From the cell containing the given text, extract its center point as (x, y) coordinate. 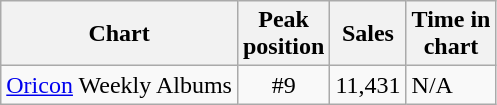
Peakposition (283, 34)
#9 (283, 85)
Chart (120, 34)
Time inchart (451, 34)
N/A (451, 85)
Sales (368, 34)
Oricon Weekly Albums (120, 85)
11,431 (368, 85)
